From the cell containing the given text, extract its center point as [X, Y] coordinate. 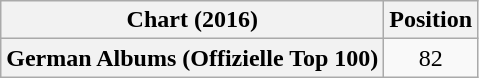
German Albums (Offizielle Top 100) [192, 58]
Chart (2016) [192, 20]
82 [431, 58]
Position [431, 20]
